For the text-containing cell, return its midpoint in (X, Y) coordinate format. 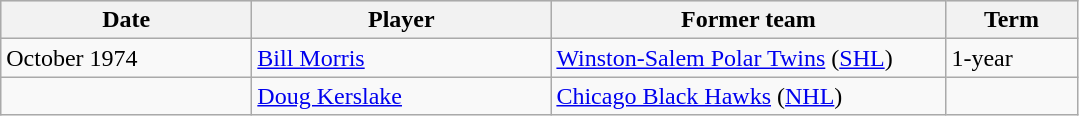
Term (1012, 20)
Winston-Salem Polar Twins (SHL) (748, 58)
Former team (748, 20)
Chicago Black Hawks (NHL) (748, 96)
1-year (1012, 58)
Date (126, 20)
October 1974 (126, 58)
Doug Kerslake (402, 96)
Player (402, 20)
Bill Morris (402, 58)
